For the text-containing cell, return its midpoint in (X, Y) coordinate format. 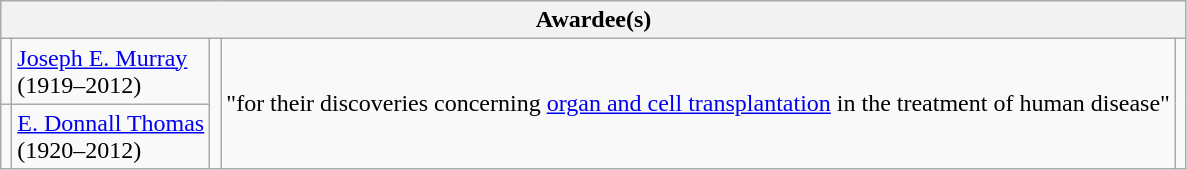
E. Donnall Thomas(1920–2012) (111, 136)
Awardee(s) (594, 20)
"for their discoveries concerning organ and cell transplantation in the treatment of human disease" (698, 104)
Joseph E. Murray(1919–2012) (111, 72)
